Search for the cell housing the specified text and yield its (X, Y) center coordinate. 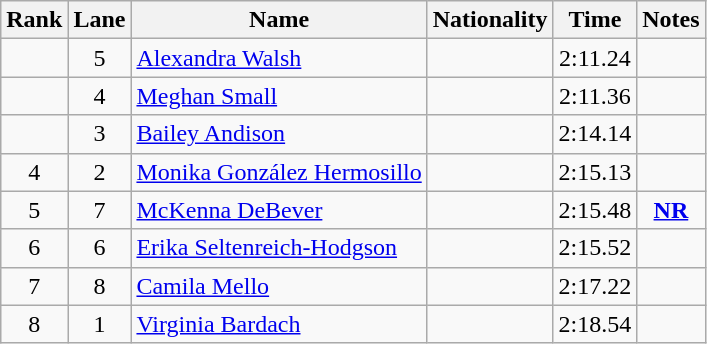
2:15.13 (595, 172)
McKenna DeBever (279, 210)
Camila Mello (279, 286)
2:11.36 (595, 96)
2:17.22 (595, 286)
2:14.14 (595, 134)
Notes (671, 20)
2 (100, 172)
Name (279, 20)
NR (671, 210)
Erika Seltenreich-Hodgson (279, 248)
2:11.24 (595, 58)
Alexandra Walsh (279, 58)
Nationality (490, 20)
2:18.54 (595, 324)
Time (595, 20)
Rank (34, 20)
Meghan Small (279, 96)
Virginia Bardach (279, 324)
3 (100, 134)
Lane (100, 20)
Monika González Hermosillo (279, 172)
2:15.52 (595, 248)
Bailey Andison (279, 134)
2:15.48 (595, 210)
1 (100, 324)
